Determine the [x, y] coordinate at the center of the cell enclosing the given text.  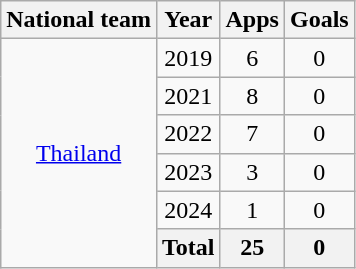
1 [252, 210]
2023 [188, 172]
8 [252, 96]
Thailand [79, 153]
3 [252, 172]
Apps [252, 20]
National team [79, 20]
2024 [188, 210]
2021 [188, 96]
2019 [188, 58]
25 [252, 248]
Total [188, 248]
7 [252, 134]
Goals [319, 20]
2022 [188, 134]
6 [252, 58]
Year [188, 20]
